Return the (X, Y) coordinate for the center point of the cell that contains the specified text.  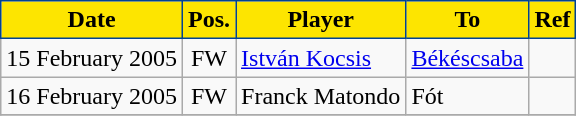
To (468, 20)
Player (321, 20)
15 February 2005 (92, 58)
Franck Matondo (321, 96)
Pos. (208, 20)
16 February 2005 (92, 96)
Date (92, 20)
István Kocsis (321, 58)
Békéscsaba (468, 58)
Fót (468, 96)
Ref (552, 20)
